Return the (x, y) coordinate for the center point of the cell that contains the specified text.  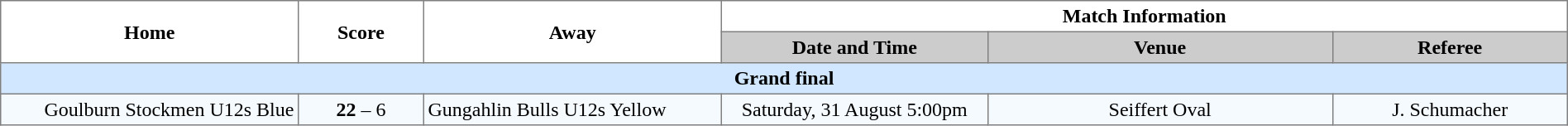
Venue (1159, 47)
Grand final (784, 79)
Away (572, 31)
22 – 6 (361, 109)
Referee (1450, 47)
Match Information (1145, 17)
Home (150, 31)
Gungahlin Bulls U12s Yellow (572, 109)
Goulburn Stockmen U12s Blue (150, 109)
Saturday, 31 August 5:00pm (854, 109)
Date and Time (854, 47)
J. Schumacher (1450, 109)
Score (361, 31)
Seiffert Oval (1159, 109)
